Return (X, Y) of the center of cell containing provided text 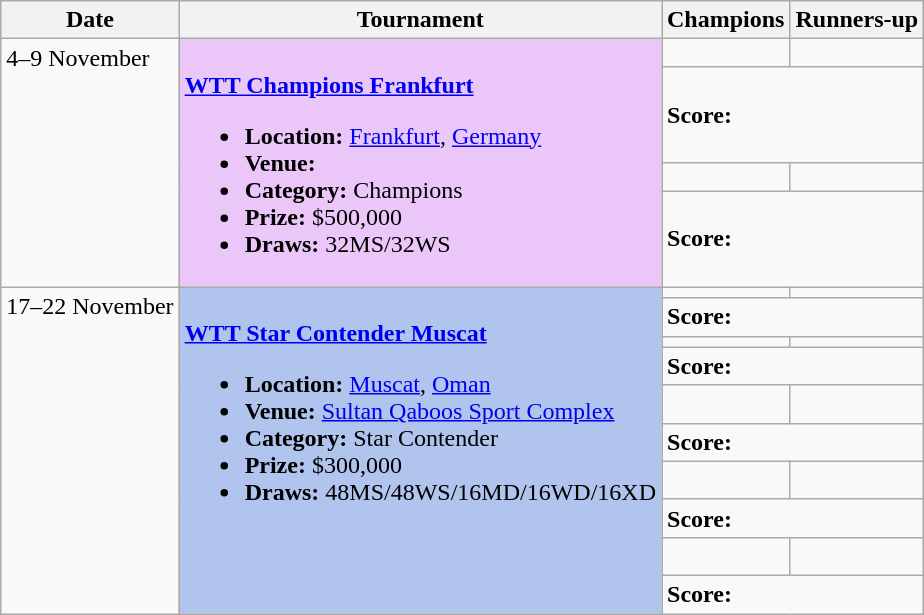
Champions (726, 20)
Runners-up (857, 20)
Tournament (420, 20)
Date (90, 20)
17–22 November (90, 450)
4–9 November (90, 163)
WTT Champions FrankfurtLocation: Frankfurt, GermanyVenue:Category: ChampionsPrize: $500,000Draws: 32MS/32WS (420, 163)
